Search for the cell housing the specified text and yield its [X, Y] center coordinate. 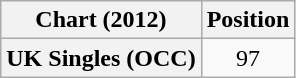
Position [248, 20]
UK Singles (OCC) [101, 58]
97 [248, 58]
Chart (2012) [101, 20]
